From the cell containing the given text, extract its center point as (x, y) coordinate. 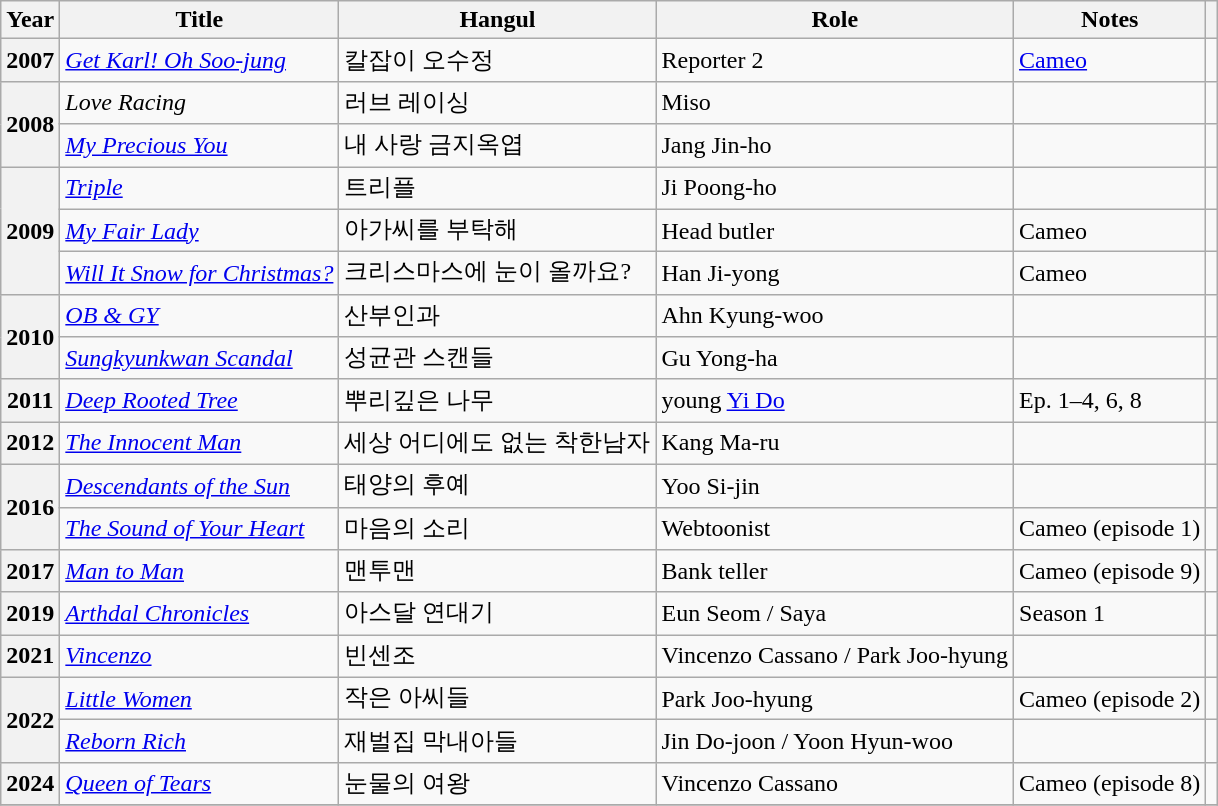
Year (30, 20)
2021 (30, 656)
Gu Yong-ha (835, 358)
Cameo (episode 9) (1110, 572)
2024 (30, 784)
Reporter 2 (835, 60)
Bank teller (835, 572)
2022 (30, 720)
마음의 소리 (498, 528)
OB & GY (200, 316)
Cameo (episode 2) (1110, 698)
Park Joo-hyung (835, 698)
2019 (30, 614)
Miso (835, 102)
Notes (1110, 20)
2016 (30, 506)
태양의 후예 (498, 486)
Reborn Rich (200, 742)
Little Women (200, 698)
The Innocent Man (200, 444)
Eun Seom / Saya (835, 614)
2010 (30, 336)
2007 (30, 60)
Webtoonist (835, 528)
작은 아씨들 (498, 698)
2017 (30, 572)
Ahn Kyung-woo (835, 316)
My Fair Lady (200, 230)
세상 어디에도 없는 착한남자 (498, 444)
Arthdal Chronicles (200, 614)
눈물의 여왕 (498, 784)
러브 레이싱 (498, 102)
Han Ji-yong (835, 274)
재벌집 막내아들 (498, 742)
Queen of Tears (200, 784)
Yoo Si-jin (835, 486)
Title (200, 20)
2009 (30, 230)
Sungkyunkwan Scandal (200, 358)
크리스마스에 눈이 올까요? (498, 274)
2012 (30, 444)
Triple (200, 188)
맨투맨 (498, 572)
아스달 연대기 (498, 614)
뿌리깊은 나무 (498, 400)
Cameo (episode 1) (1110, 528)
My Precious You (200, 146)
Cameo (episode 8) (1110, 784)
Jin Do-joon / Yoon Hyun-woo (835, 742)
아가씨를 부탁해 (498, 230)
Ep. 1–4, 6, 8 (1110, 400)
2011 (30, 400)
칼잡이 오수정 (498, 60)
Vincenzo (200, 656)
Love Racing (200, 102)
The Sound of Your Heart (200, 528)
Season 1 (1110, 614)
Get Karl! Oh Soo-jung (200, 60)
Vincenzo Cassano / Park Joo-hyung (835, 656)
Kang Ma-ru (835, 444)
Vincenzo Cassano (835, 784)
Role (835, 20)
Will It Snow for Christmas? (200, 274)
2008 (30, 124)
Man to Man (200, 572)
Hangul (498, 20)
Descendants of the Sun (200, 486)
young Yi Do (835, 400)
산부인과 (498, 316)
Deep Rooted Tree (200, 400)
트리플 (498, 188)
Head butler (835, 230)
빈센조 (498, 656)
성균관 스캔들 (498, 358)
Jang Jin-ho (835, 146)
내 사랑 금지옥엽 (498, 146)
Ji Poong-ho (835, 188)
